Locate the cell with the specified text and output its (x, y) center coordinate. 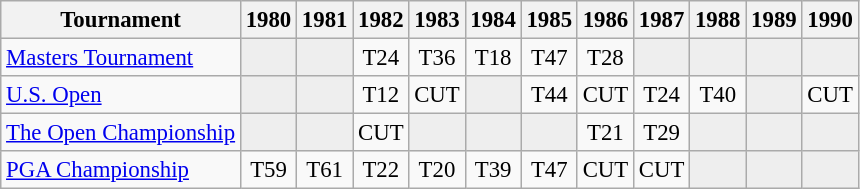
T44 (549, 95)
T39 (493, 170)
1983 (437, 20)
1989 (774, 20)
1990 (830, 20)
T18 (493, 58)
T29 (661, 133)
T28 (605, 58)
1987 (661, 20)
T22 (381, 170)
T40 (718, 95)
1986 (605, 20)
1982 (381, 20)
T36 (437, 58)
1981 (325, 20)
1980 (268, 20)
T61 (325, 170)
The Open Championship (121, 133)
U.S. Open (121, 95)
PGA Championship (121, 170)
1988 (718, 20)
T12 (381, 95)
T59 (268, 170)
1984 (493, 20)
T21 (605, 133)
Tournament (121, 20)
1985 (549, 20)
T20 (437, 170)
Masters Tournament (121, 58)
